Pinpoint the cell where the given text exists, returning its (X, Y) midpoint coordinate. 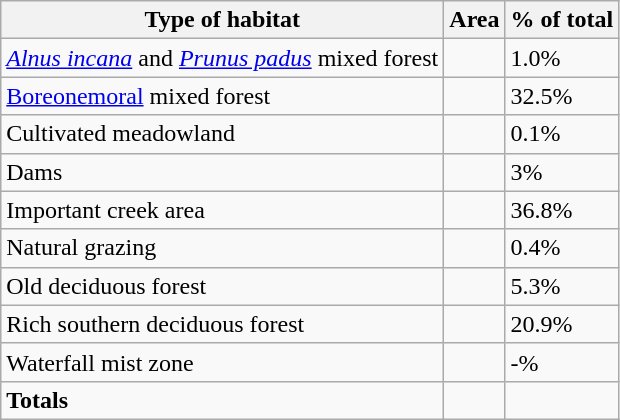
36.8% (562, 210)
Area (474, 20)
-% (562, 362)
Boreonemoral mixed forest (222, 96)
Totals (222, 400)
Natural grazing (222, 248)
32.5% (562, 96)
Old deciduous forest (222, 286)
Waterfall mist zone (222, 362)
Type of habitat (222, 20)
20.9% (562, 324)
Rich southern deciduous forest (222, 324)
1.0% (562, 58)
Dams (222, 172)
3% (562, 172)
0.4% (562, 248)
Alnus incana and Prunus padus mixed forest (222, 58)
0.1% (562, 134)
% of total (562, 20)
5.3% (562, 286)
Important creek area (222, 210)
Cultivated meadowland (222, 134)
